Pinpoint the cell where the given text exists, returning its (X, Y) midpoint coordinate. 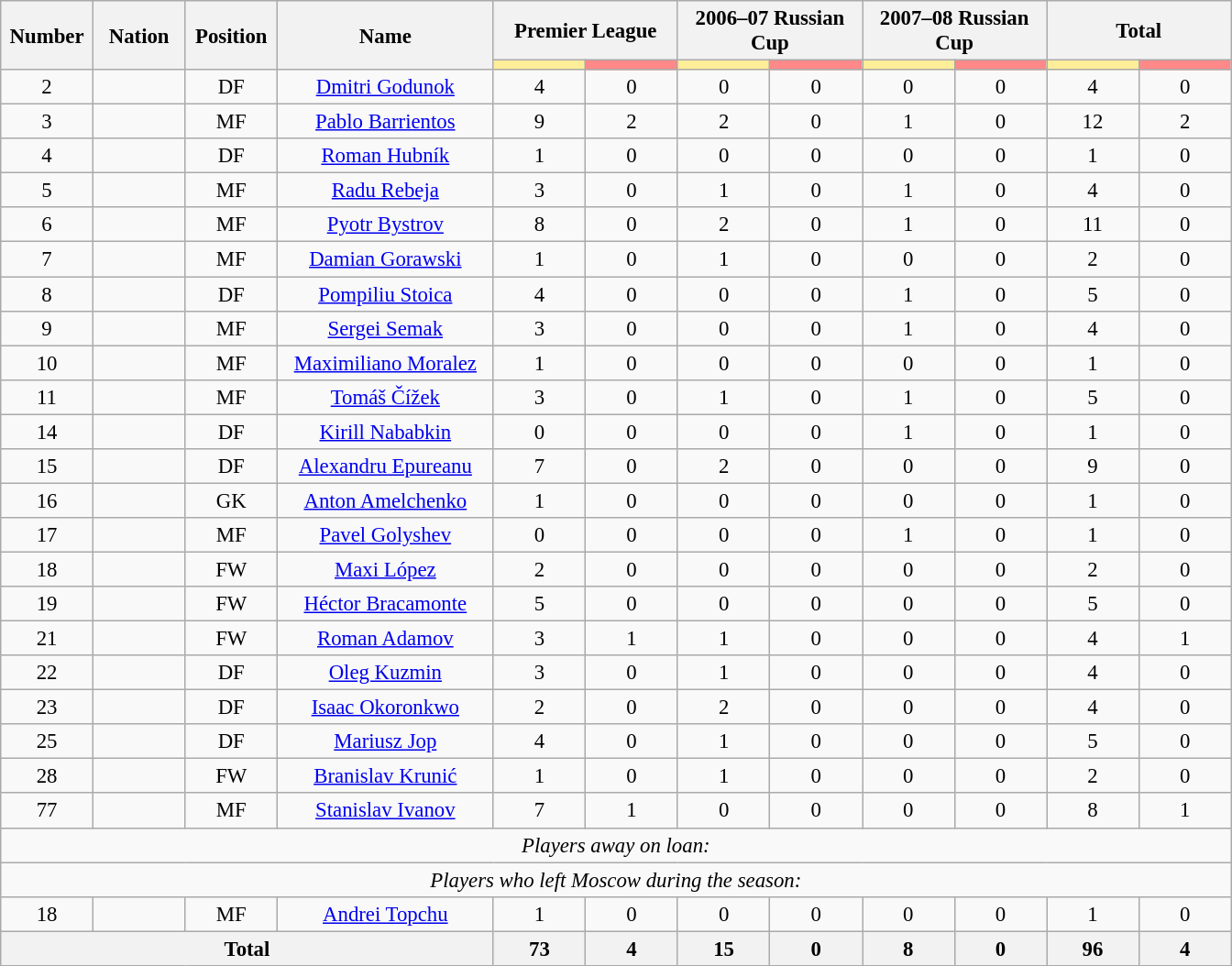
Position (231, 35)
28 (48, 776)
Players away on loan: (616, 845)
Anton Amelchenko (386, 500)
Players who left Moscow during the season: (616, 880)
Nation (139, 35)
Mariusz Jop (386, 741)
Héctor Bracamonte (386, 604)
Pyotr Bystrov (386, 225)
Andrei Topchu (386, 914)
77 (48, 811)
23 (48, 708)
21 (48, 639)
2006–07 Russian Cup (770, 31)
Isaac Okoronkwo (386, 708)
17 (48, 535)
Alexandru Epureanu (386, 467)
Tomáš Čížek (386, 397)
Pavel Golyshev (386, 535)
25 (48, 741)
Dmitri Godunok (386, 87)
Premier League (585, 31)
Radu Rebeja (386, 191)
96 (1093, 949)
Damian Gorawski (386, 259)
Maxi López (386, 569)
73 (539, 949)
Roman Adamov (386, 639)
16 (48, 500)
Kirill Nababkin (386, 432)
Branislav Krunić (386, 776)
10 (48, 363)
Sergei Semak (386, 328)
Pablo Barrientos (386, 122)
Number (48, 35)
Stanislav Ivanov (386, 811)
Pompiliu Stoica (386, 294)
14 (48, 432)
GK (231, 500)
12 (1093, 122)
Name (386, 35)
2007–08 Russian Cup (953, 31)
19 (48, 604)
22 (48, 673)
6 (48, 225)
Maximiliano Moralez (386, 363)
Roman Hubník (386, 156)
Oleg Kuzmin (386, 673)
